Provide the (X, Y) coordinate of the cell's center where the given text is located.  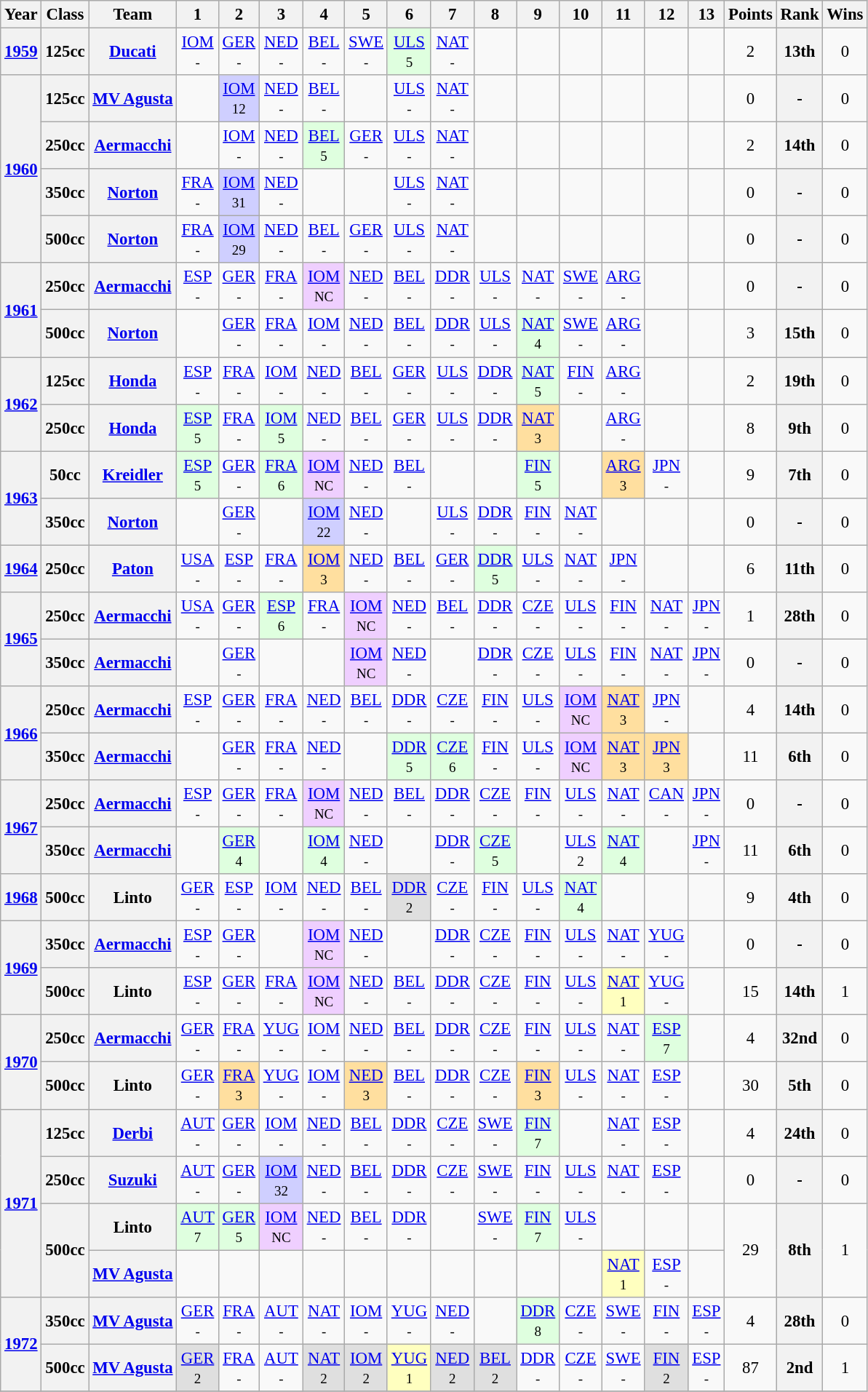
Wins (845, 15)
FIN3 (538, 1086)
15 (751, 991)
Team (132, 15)
50cc (65, 474)
Class (65, 15)
GER2 (198, 1368)
1963 (21, 498)
BEL5 (323, 146)
DDR2 (409, 898)
19th (800, 381)
87 (751, 1368)
1969 (21, 968)
1972 (21, 1345)
ESP6 (281, 616)
1971 (21, 1203)
Suzuki (132, 1180)
15th (800, 333)
IOM12 (239, 99)
1967 (21, 827)
IOM3 (323, 569)
ESP7 (666, 1039)
30 (751, 1086)
1970 (21, 1062)
FIN5 (538, 474)
Kreidler (132, 474)
IOM29 (239, 240)
1960 (21, 169)
13th (800, 52)
8th (800, 1250)
5th (800, 1086)
FIN2 (666, 1368)
Year (21, 15)
IOM22 (323, 521)
Rank (800, 15)
IOM2 (367, 1368)
BEL2 (495, 1368)
NAT5 (538, 381)
4th (800, 898)
1966 (21, 733)
ULS2 (581, 851)
GER5 (239, 1227)
24th (800, 1132)
IOM31 (239, 192)
10 (581, 15)
GER4 (239, 851)
Paton (132, 569)
JPN3 (666, 757)
7 (453, 15)
FRA3 (239, 1086)
YUG1 (409, 1368)
AUT7 (198, 1227)
1968 (21, 898)
5 (367, 15)
Ducati (132, 52)
1964 (21, 569)
29 (751, 1250)
12 (666, 15)
1965 (21, 639)
NAT2 (323, 1368)
NED3 (367, 1086)
32nd (800, 1039)
ULS5 (409, 52)
FRA6 (281, 474)
13 (706, 15)
Points (751, 15)
IOM5 (281, 428)
1961 (21, 310)
2nd (800, 1368)
NED2 (453, 1368)
CZE5 (495, 851)
11th (800, 569)
IOM32 (281, 1180)
DDR8 (538, 1321)
1959 (21, 52)
9th (800, 428)
1962 (21, 405)
7th (800, 474)
IOM4 (323, 851)
CAN- (666, 803)
Derbi (132, 1132)
ARG3 (623, 474)
CZE6 (453, 757)
